Provide the [x, y] coordinate of the cell's center where the given text is located.  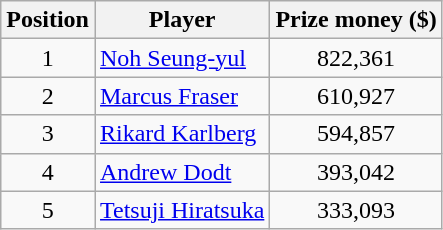
Rikard Karlberg [182, 134]
4 [48, 172]
Position [48, 20]
5 [48, 210]
393,042 [356, 172]
Player [182, 20]
Marcus Fraser [182, 96]
Andrew Dodt [182, 172]
3 [48, 134]
610,927 [356, 96]
2 [48, 96]
333,093 [356, 210]
594,857 [356, 134]
Tetsuji Hiratsuka [182, 210]
1 [48, 58]
822,361 [356, 58]
Prize money ($) [356, 20]
Noh Seung-yul [182, 58]
